From the cell containing the given text, extract its center point as [x, y] coordinate. 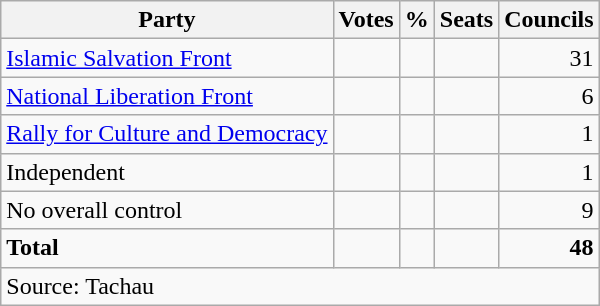
6 [549, 96]
48 [549, 248]
Rally for Culture and Democracy [167, 134]
No overall control [167, 210]
Votes [366, 20]
31 [549, 58]
Seats [466, 20]
Councils [549, 20]
Total [167, 248]
Independent [167, 172]
Islamic Salvation Front [167, 58]
% [416, 20]
National Liberation Front [167, 96]
Source: Tachau [300, 286]
Party [167, 20]
9 [549, 210]
